Scan for the cell matching the given text and deliver its (X, Y) coordinate at center. 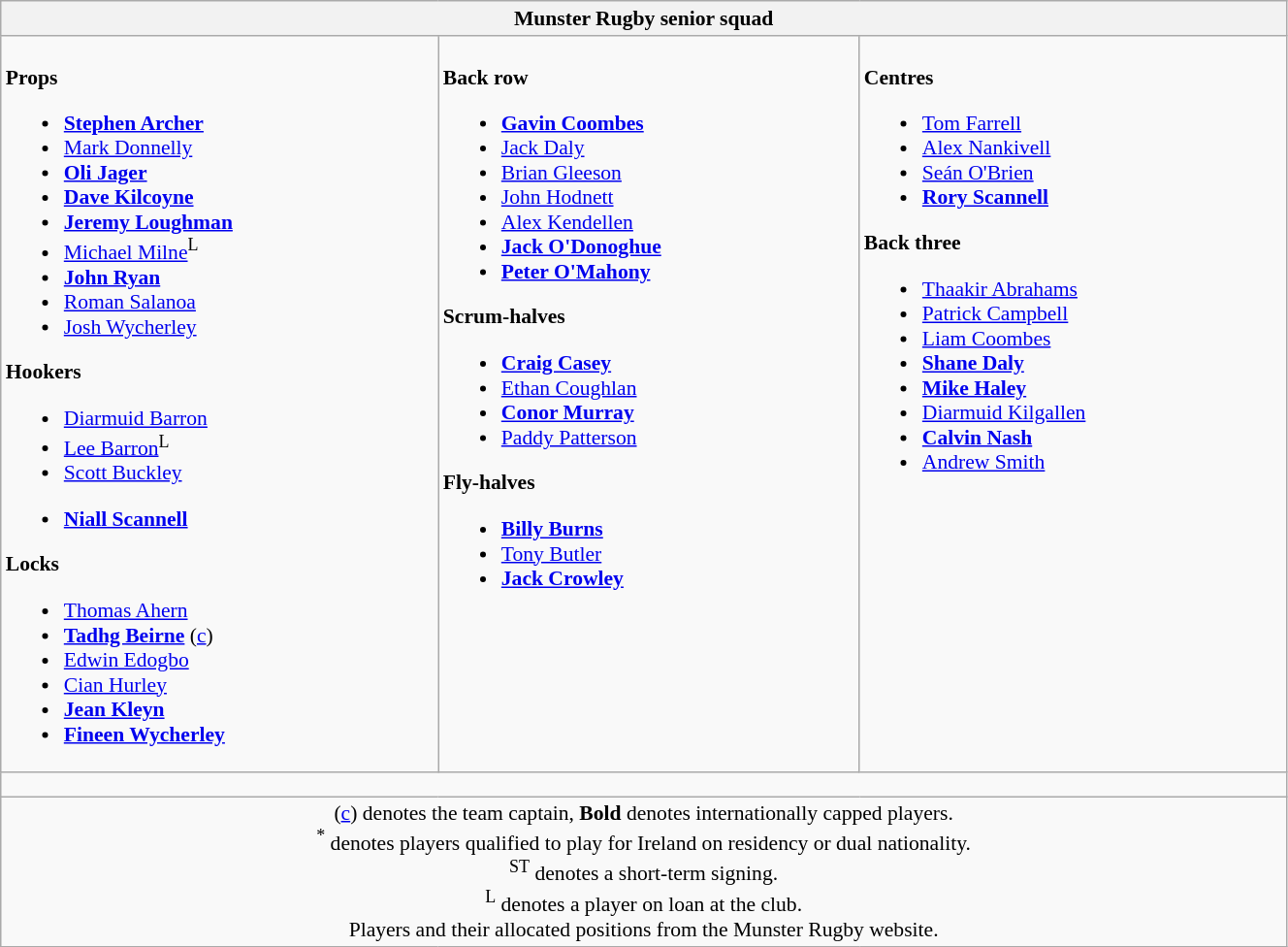
Munster Rugby senior squad (644, 18)
